Extract the (x, y) coordinate from the center of the cell holding the provided text.  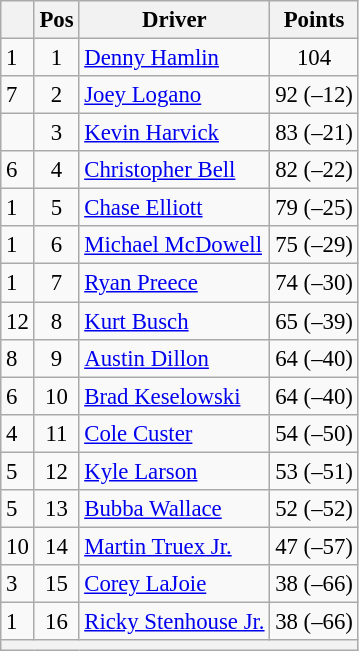
Points (314, 20)
Ryan Preece (174, 283)
Chase Elliott (174, 208)
104 (314, 58)
65 (–39) (314, 321)
Kevin Harvick (174, 133)
Bubba Wallace (174, 509)
Christopher Bell (174, 170)
Brad Keselowski (174, 396)
52 (–52) (314, 509)
Driver (174, 20)
9 (56, 358)
82 (–22) (314, 170)
2 (56, 95)
Martin Truex Jr. (174, 546)
47 (–57) (314, 546)
74 (–30) (314, 283)
Corey LaJoie (174, 584)
83 (–21) (314, 133)
11 (56, 433)
16 (56, 621)
Denny Hamlin (174, 58)
Kurt Busch (174, 321)
Joey Logano (174, 95)
54 (–50) (314, 433)
13 (56, 509)
92 (–12) (314, 95)
Ricky Stenhouse Jr. (174, 621)
Michael McDowell (174, 245)
Kyle Larson (174, 471)
15 (56, 584)
79 (–25) (314, 208)
75 (–29) (314, 245)
Austin Dillon (174, 358)
14 (56, 546)
Pos (56, 20)
Cole Custer (174, 433)
53 (–51) (314, 471)
